Identify which cell holds the provided text, then report its [x, y] central coordinate. 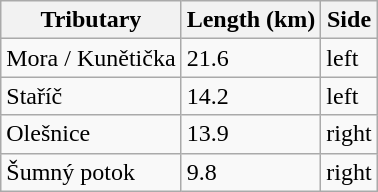
21.6 [251, 58]
Length (km) [251, 20]
13.9 [251, 134]
Mora / Kunětička [91, 58]
Olešnice [91, 134]
Side [349, 20]
Šumný potok [91, 172]
9.8 [251, 172]
14.2 [251, 96]
Staříč [91, 96]
Tributary [91, 20]
